Scan for the cell matching the given text and deliver its [X, Y] coordinate at center. 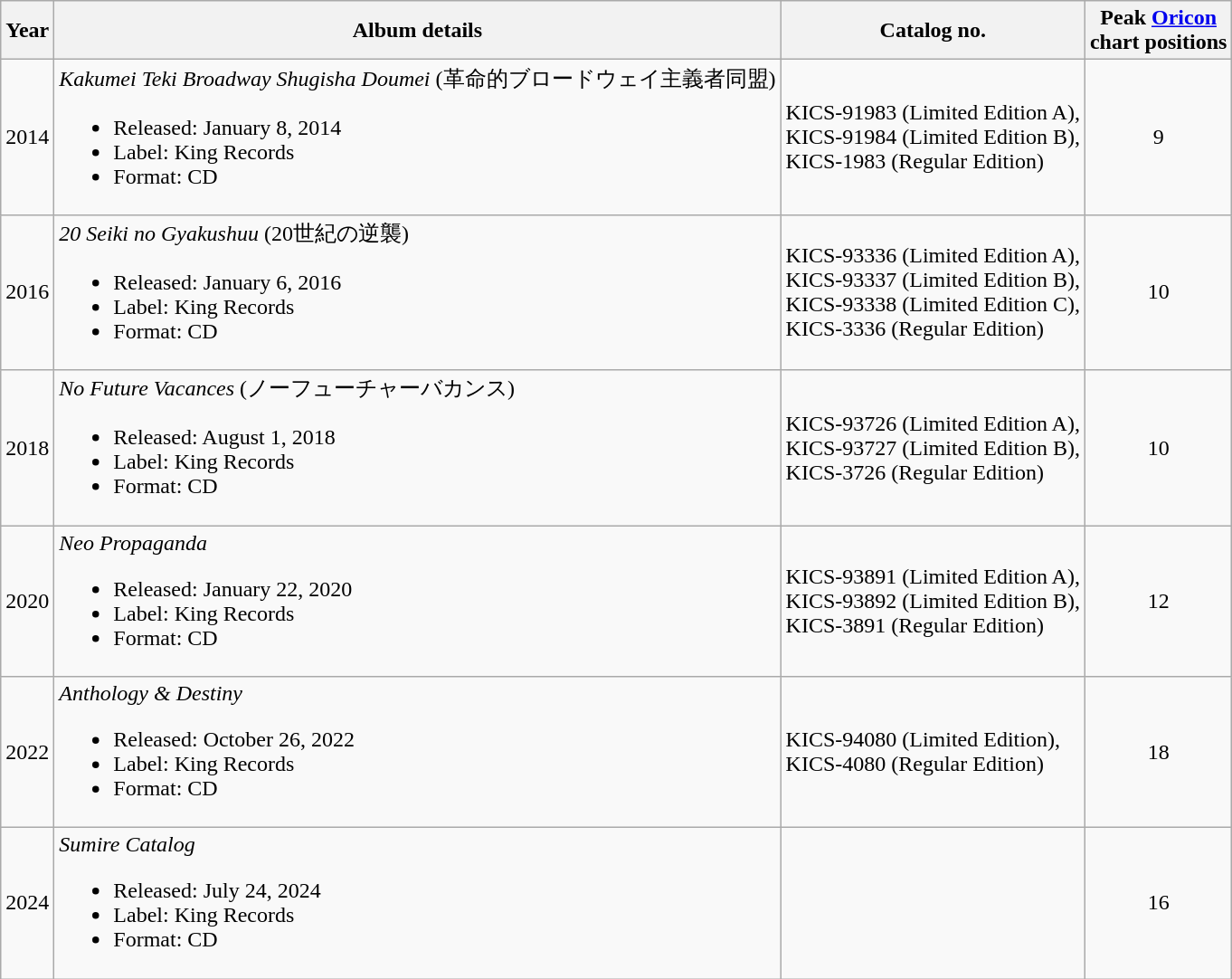
Sumire CatalogReleased: July 24, 2024Label: King RecordsFormat: CD [418, 903]
2020 [27, 601]
2022 [27, 753]
18 [1158, 753]
KICS-94080 (Limited Edition),KICS-4080 (Regular Edition) [933, 753]
Catalog no. [933, 31]
Album details [418, 31]
Neo PropagandaReleased: January 22, 2020Label: King RecordsFormat: CD [418, 601]
12 [1158, 601]
2024 [27, 903]
Kakumei Teki Broadway Shugisha Doumei (革命的ブロードウェイ主義者同盟)Released: January 8, 2014Label: King RecordsFormat: CD [418, 138]
KICS-93336 (Limited Edition A),KICS-93337 (Limited Edition B),KICS-93338 (Limited Edition C),KICS-3336 (Regular Edition) [933, 292]
9 [1158, 138]
Peak Oriconchart positions [1158, 31]
KICS-93726 (Limited Edition A),KICS-93727 (Limited Edition B),KICS-3726 (Regular Edition) [933, 448]
2014 [27, 138]
20 Seiki no Gyakushuu (20世紀の逆襲)Released: January 6, 2016Label: King RecordsFormat: CD [418, 292]
2016 [27, 292]
KICS-91983 (Limited Edition A),KICS-91984 (Limited Edition B),KICS-1983 (Regular Edition) [933, 138]
KICS-93891 (Limited Edition A),KICS-93892 (Limited Edition B),KICS-3891 (Regular Edition) [933, 601]
16 [1158, 903]
No Future Vacances (ノーフューチャーバカンス)Released: August 1, 2018Label: King RecordsFormat: CD [418, 448]
Anthology & DestinyReleased: October 26, 2022Label: King RecordsFormat: CD [418, 753]
2018 [27, 448]
Year [27, 31]
